For the text-containing cell, return its midpoint in (x, y) coordinate format. 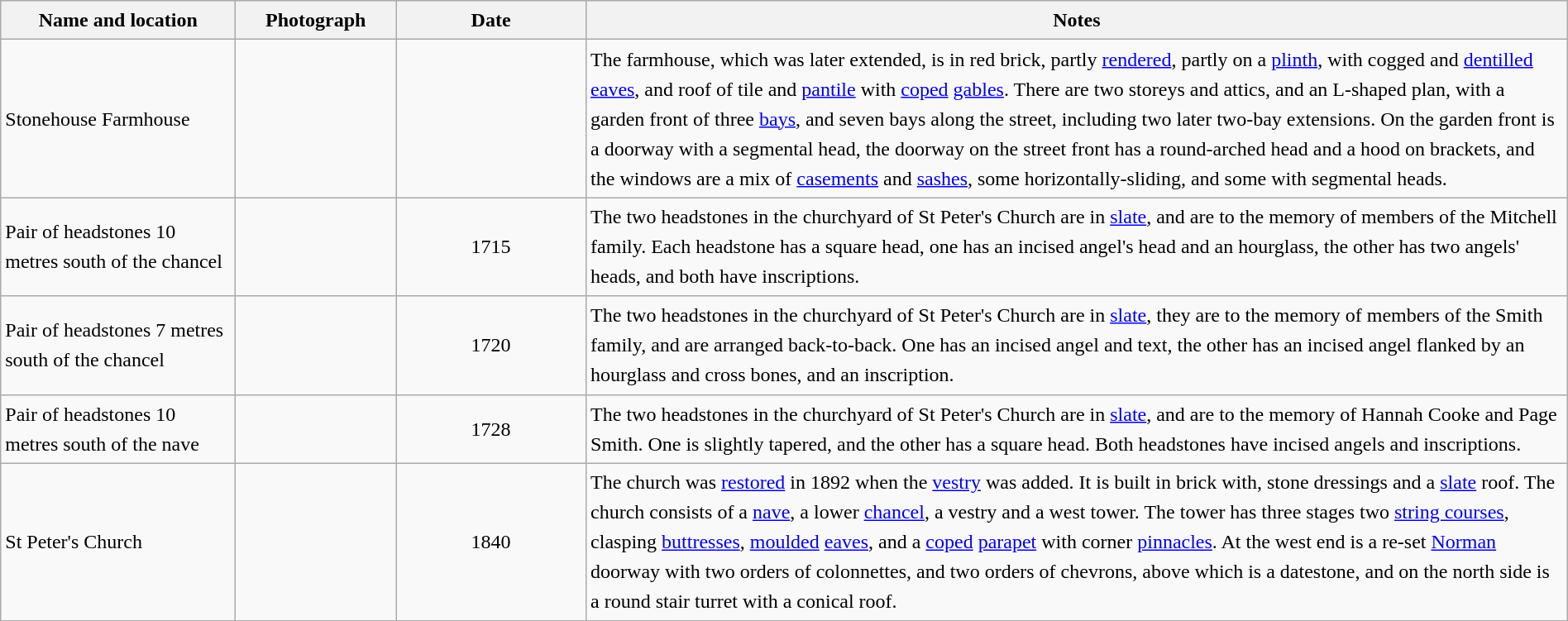
St Peter's Church (118, 542)
1728 (491, 428)
Name and location (118, 20)
1720 (491, 346)
Pair of headstones 7 metres south of the chancel (118, 346)
Pair of headstones 10 metres south of the chancel (118, 246)
Photograph (316, 20)
Notes (1077, 20)
1715 (491, 246)
Pair of headstones 10 metres south of the nave (118, 428)
Date (491, 20)
Stonehouse Farmhouse (118, 119)
1840 (491, 542)
